Provide the (X, Y) coordinate of the cell's center where the given text is located.  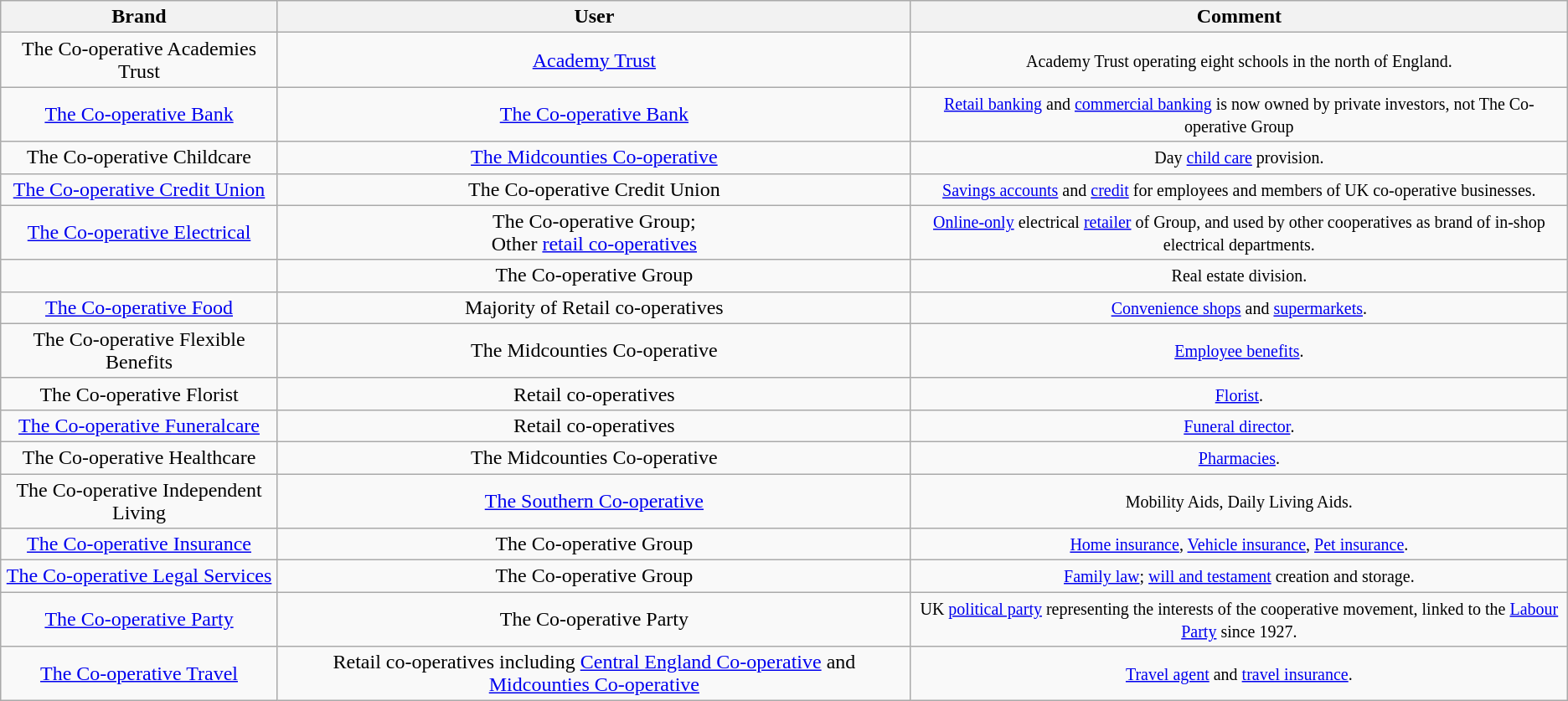
The Co-operative Food (139, 307)
The Co-operative Travel (139, 673)
Convenience shops and supermarkets. (1239, 307)
Academy Trust operating eight schools in the north of England. (1239, 60)
UK political party representing the interests of the cooperative movement, linked to the Labour Party since 1927. (1239, 620)
Family law; will and testament creation and storage. (1239, 576)
The Co-operative Group;Other retail co-operatives (594, 233)
Travel agent and travel insurance. (1239, 673)
Day child care provision. (1239, 157)
Real estate division. (1239, 276)
Mobility Aids, Daily Living Aids. (1239, 501)
Employee benefits. (1239, 350)
Comment (1239, 17)
Online-only electrical retailer of Group, and used by other cooperatives as brand of in-shop electrical departments. (1239, 233)
The Co-operative Insurance (139, 544)
Retail co-operatives including Central England Co-operative and Midcounties Co-operative (594, 673)
Home insurance, Vehicle insurance, Pet insurance. (1239, 544)
The Co-operative Funeralcare (139, 425)
Pharmacies. (1239, 457)
The Co-operative Florist (139, 394)
Retail banking and commercial banking is now owned by private investors, not The Co-operative Group (1239, 114)
The Co-operative Independent Living (139, 501)
Majority of Retail co-operatives (594, 307)
The Co-operative Electrical (139, 233)
Funeral director. (1239, 425)
Florist. (1239, 394)
Savings accounts and credit for employees and members of UK co-operative businesses. (1239, 189)
Brand (139, 17)
The Co-operative Healthcare (139, 457)
The Co-operative Flexible Benefits (139, 350)
The Southern Co-operative (594, 501)
The Co-operative Childcare (139, 157)
The Co-operative Academies Trust (139, 60)
User (594, 17)
The Co-operative Legal Services (139, 576)
Academy Trust (594, 60)
